Output the [X, Y] coordinate of the center of the cell containing the given text.  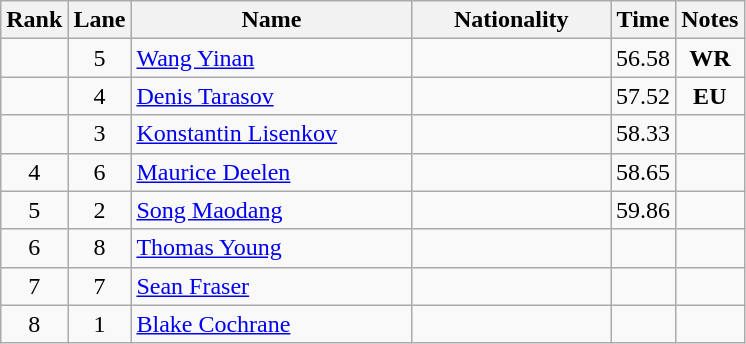
56.58 [644, 58]
WR [710, 58]
58.33 [644, 134]
Konstantin Lisenkov [272, 134]
Song Maodang [272, 210]
Name [272, 20]
Wang Yinan [272, 58]
Blake Cochrane [272, 324]
Nationality [512, 20]
57.52 [644, 96]
Maurice Deelen [272, 172]
2 [100, 210]
3 [100, 134]
58.65 [644, 172]
Thomas Young [272, 248]
1 [100, 324]
Rank [34, 20]
Notes [710, 20]
Denis Tarasov [272, 96]
Lane [100, 20]
59.86 [644, 210]
Sean Fraser [272, 286]
EU [710, 96]
Time [644, 20]
